Scan for the cell matching the given text and deliver its (X, Y) coordinate at center. 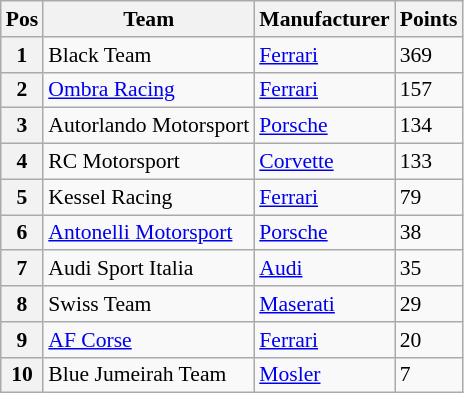
5 (22, 197)
Audi (324, 269)
6 (22, 233)
35 (429, 269)
1 (22, 55)
157 (429, 90)
Corvette (324, 162)
Audi Sport Italia (148, 269)
Blue Jumeirah Team (148, 375)
4 (22, 162)
Swiss Team (148, 304)
Antonelli Motorsport (148, 233)
38 (429, 233)
10 (22, 375)
29 (429, 304)
3 (22, 126)
133 (429, 162)
AF Corse (148, 340)
Autorlando Motorsport (148, 126)
Mosler (324, 375)
RC Motorsport (148, 162)
Points (429, 19)
Black Team (148, 55)
Manufacturer (324, 19)
79 (429, 197)
134 (429, 126)
Team (148, 19)
9 (22, 340)
Kessel Racing (148, 197)
8 (22, 304)
Pos (22, 19)
Maserati (324, 304)
2 (22, 90)
20 (429, 340)
369 (429, 55)
Ombra Racing (148, 90)
